Determine the (X, Y) coordinate at the center of the cell enclosing the given text.  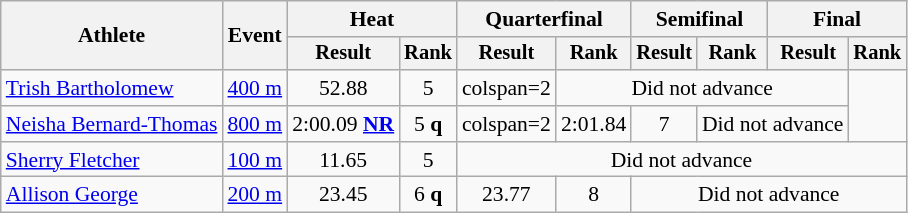
Allison George (112, 195)
5 q (428, 124)
2:00.09 NR (343, 124)
11.65 (343, 160)
6 q (428, 195)
Quarterfinal (544, 19)
52.88 (343, 88)
8 (594, 195)
7 (664, 124)
Neisha Bernard-Thomas (112, 124)
23.77 (506, 195)
100 m (254, 160)
800 m (254, 124)
200 m (254, 195)
Athlete (112, 36)
Semifinal (699, 19)
Trish Bartholomew (112, 88)
23.45 (343, 195)
Heat (372, 19)
400 m (254, 88)
Sherry Fletcher (112, 160)
Final (837, 19)
Event (254, 36)
2:01.84 (594, 124)
